For the text-containing cell, return its midpoint in (X, Y) coordinate format. 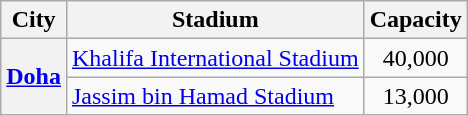
Capacity (416, 20)
Doha (34, 77)
13,000 (416, 96)
Khalifa International Stadium (215, 58)
Jassim bin Hamad Stadium (215, 96)
City (34, 20)
Stadium (215, 20)
40,000 (416, 58)
